Capture the cell that displays the provided text and extract its [x, y] central coordinate. 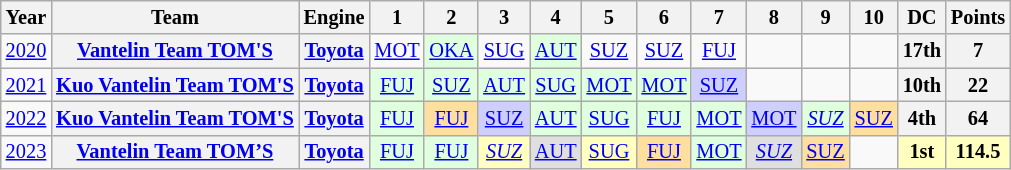
4 [556, 17]
DC [922, 17]
2023 [26, 152]
OKA [451, 51]
Engine [334, 17]
2022 [26, 118]
1 [396, 17]
4th [922, 118]
64 [978, 118]
Vantelin Team TOM'S [174, 51]
22 [978, 85]
2021 [26, 85]
8 [774, 17]
3 [504, 17]
2020 [26, 51]
17th [922, 51]
Points [978, 17]
6 [664, 17]
10th [922, 85]
114.5 [978, 152]
10 [874, 17]
5 [608, 17]
Team [174, 17]
Year [26, 17]
2 [451, 17]
9 [825, 17]
Vantelin Team TOM’S [174, 152]
1st [922, 152]
